Scan for the cell matching the given text and deliver its [X, Y] coordinate at center. 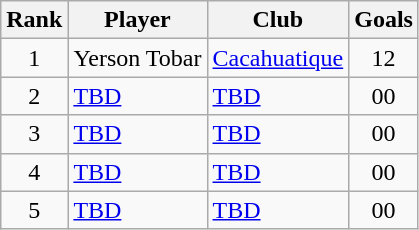
Player [138, 20]
Yerson Tobar [138, 58]
5 [34, 210]
3 [34, 134]
2 [34, 96]
12 [384, 58]
Rank [34, 20]
Club [278, 20]
4 [34, 172]
Cacahuatique [278, 58]
1 [34, 58]
Goals [384, 20]
